Scan for the cell matching the given text and deliver its (x, y) coordinate at center. 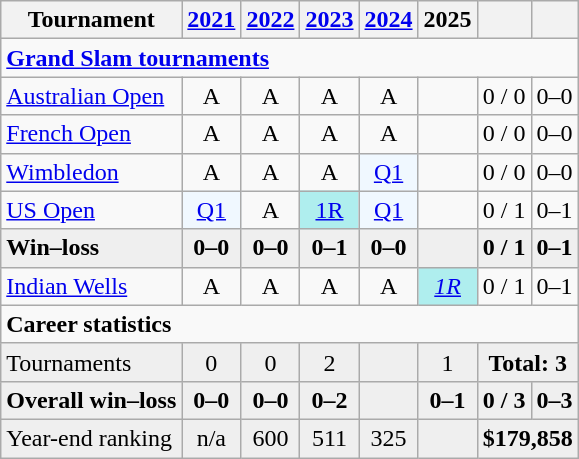
2021 (212, 20)
2 (330, 362)
2024 (388, 20)
600 (270, 438)
1 (448, 362)
2023 (330, 20)
0 / 3 (504, 400)
0–3 (554, 400)
Australian Open (92, 96)
2022 (270, 20)
n/a (212, 438)
511 (330, 438)
US Open (92, 210)
Wimbledon (92, 172)
French Open (92, 134)
Win–loss (92, 248)
Year-end ranking (92, 438)
Indian Wells (92, 286)
Career statistics (290, 324)
0–2 (330, 400)
Tournaments (92, 362)
Grand Slam tournaments (290, 58)
Total: 3 (528, 362)
Tournament (92, 20)
$179,858 (528, 438)
325 (388, 438)
Overall win–loss (92, 400)
2025 (448, 20)
